Detect which cell encompasses the target text, then output its [x, y] center coordinate. 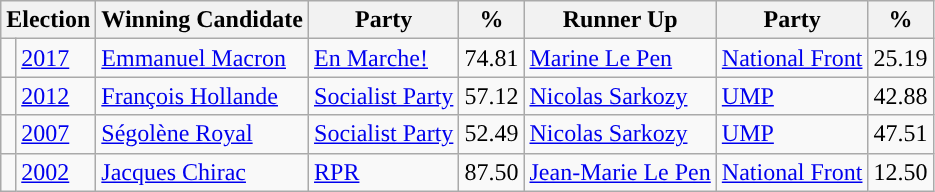
57.12 [492, 96]
Jean-Marie Le Pen [620, 172]
2012 [56, 96]
74.81 [492, 58]
En Marche! [384, 58]
Election [48, 20]
52.49 [492, 134]
87.50 [492, 172]
2002 [56, 172]
47.51 [900, 134]
François Hollande [202, 96]
25.19 [900, 58]
12.50 [900, 172]
Marine Le Pen [620, 58]
2017 [56, 58]
Runner Up [620, 20]
Winning Candidate [202, 20]
RPR [384, 172]
Ségolène Royal [202, 134]
42.88 [900, 96]
Emmanuel Macron [202, 58]
2007 [56, 134]
Jacques Chirac [202, 172]
